Return the (X, Y) coordinate for the center point of the cell that contains the specified text.  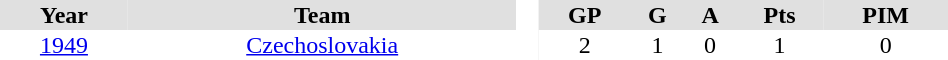
Czechoslovakia (322, 45)
A (710, 15)
1949 (64, 45)
PIM (886, 15)
2 (584, 45)
Pts (780, 15)
G (657, 15)
Team (322, 15)
Year (64, 15)
GP (584, 15)
